Output the [x, y] coordinate of the center of the cell containing the given text.  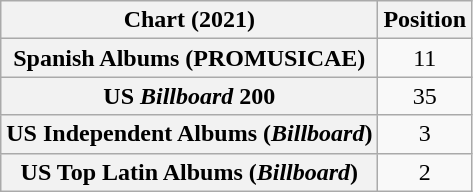
Spanish Albums (PROMUSICAE) [190, 58]
3 [425, 134]
35 [425, 96]
11 [425, 58]
US Billboard 200 [190, 96]
US Independent Albums (Billboard) [190, 134]
US Top Latin Albums (Billboard) [190, 172]
Chart (2021) [190, 20]
2 [425, 172]
Position [425, 20]
